Output the (x, y) coordinate of the center of the cell containing the given text.  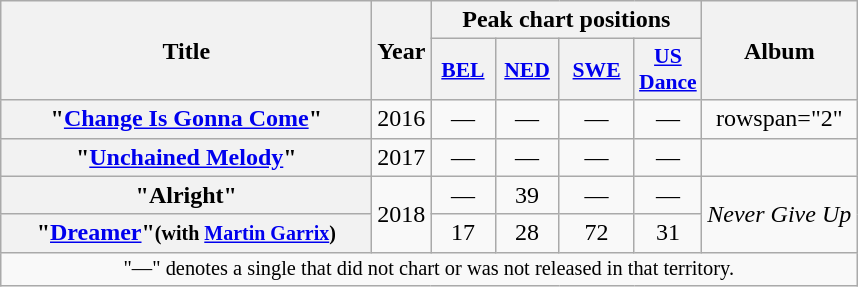
"Alright" (186, 195)
rowspan="2" (780, 119)
Album (780, 50)
"—" denotes a single that did not chart or was not released in that territory. (429, 269)
2016 (402, 119)
39 (527, 195)
2017 (402, 157)
"Change Is Gonna Come" (186, 119)
Peak chart positions (566, 20)
"Dreamer"(with Martin Garrix) (186, 233)
31 (668, 233)
US Dance (668, 70)
28 (527, 233)
"Unchained Melody" (186, 157)
72 (596, 233)
2018 (402, 214)
SWE (596, 70)
BEL (463, 70)
Year (402, 50)
Title (186, 50)
Never Give Up (780, 214)
NED (527, 70)
17 (463, 233)
